Provide the [x, y] coordinate of the cell's center where the given text is located.  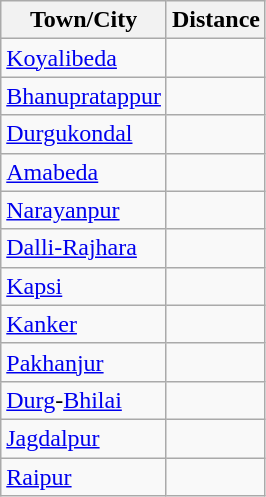
Narayanpur [84, 210]
Raipur [84, 477]
Kapsi [84, 286]
Dalli-Rajhara [84, 248]
Durg-Bhilai [84, 400]
Durgukondal [84, 134]
Bhanupratappur [84, 96]
Pakhanjur [84, 362]
Jagdalpur [84, 438]
Amabeda [84, 172]
Town/City [84, 20]
Kanker [84, 324]
Koyalibeda [84, 58]
Distance [216, 20]
